Capture the cell that displays the provided text and extract its (X, Y) central coordinate. 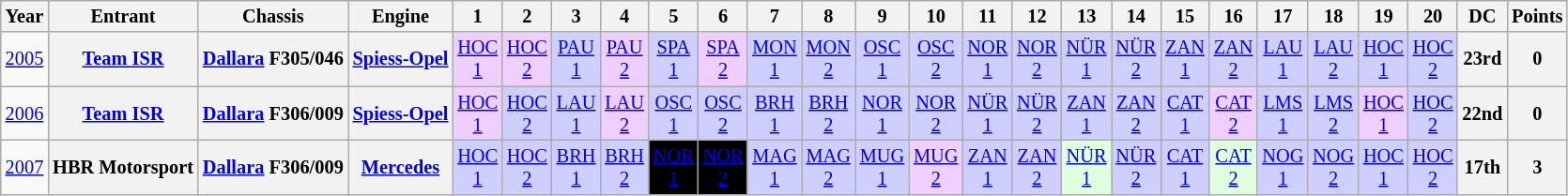
4 (624, 16)
9 (883, 16)
8 (828, 16)
Entrant (123, 16)
Points (1537, 16)
MUG2 (935, 167)
MAG1 (774, 167)
PAU2 (624, 59)
11 (988, 16)
MUG1 (883, 167)
SPA1 (674, 59)
7 (774, 16)
Year (24, 16)
SPA2 (723, 59)
NOG2 (1333, 167)
15 (1185, 16)
HBR Motorsport (123, 167)
10 (935, 16)
Chassis (273, 16)
17th (1482, 167)
20 (1433, 16)
17 (1283, 16)
16 (1234, 16)
LMS1 (1283, 113)
5 (674, 16)
18 (1333, 16)
2005 (24, 59)
MAG2 (828, 167)
MON2 (828, 59)
2006 (24, 113)
23rd (1482, 59)
12 (1037, 16)
14 (1136, 16)
Engine (401, 16)
Dallara F305/046 (273, 59)
PAU1 (576, 59)
DC (1482, 16)
Mercedes (401, 167)
13 (1087, 16)
1 (477, 16)
LMS2 (1333, 113)
2 (528, 16)
2007 (24, 167)
22nd (1482, 113)
6 (723, 16)
NOG1 (1283, 167)
19 (1384, 16)
MON1 (774, 59)
